From the cell containing the given text, extract its center point as [x, y] coordinate. 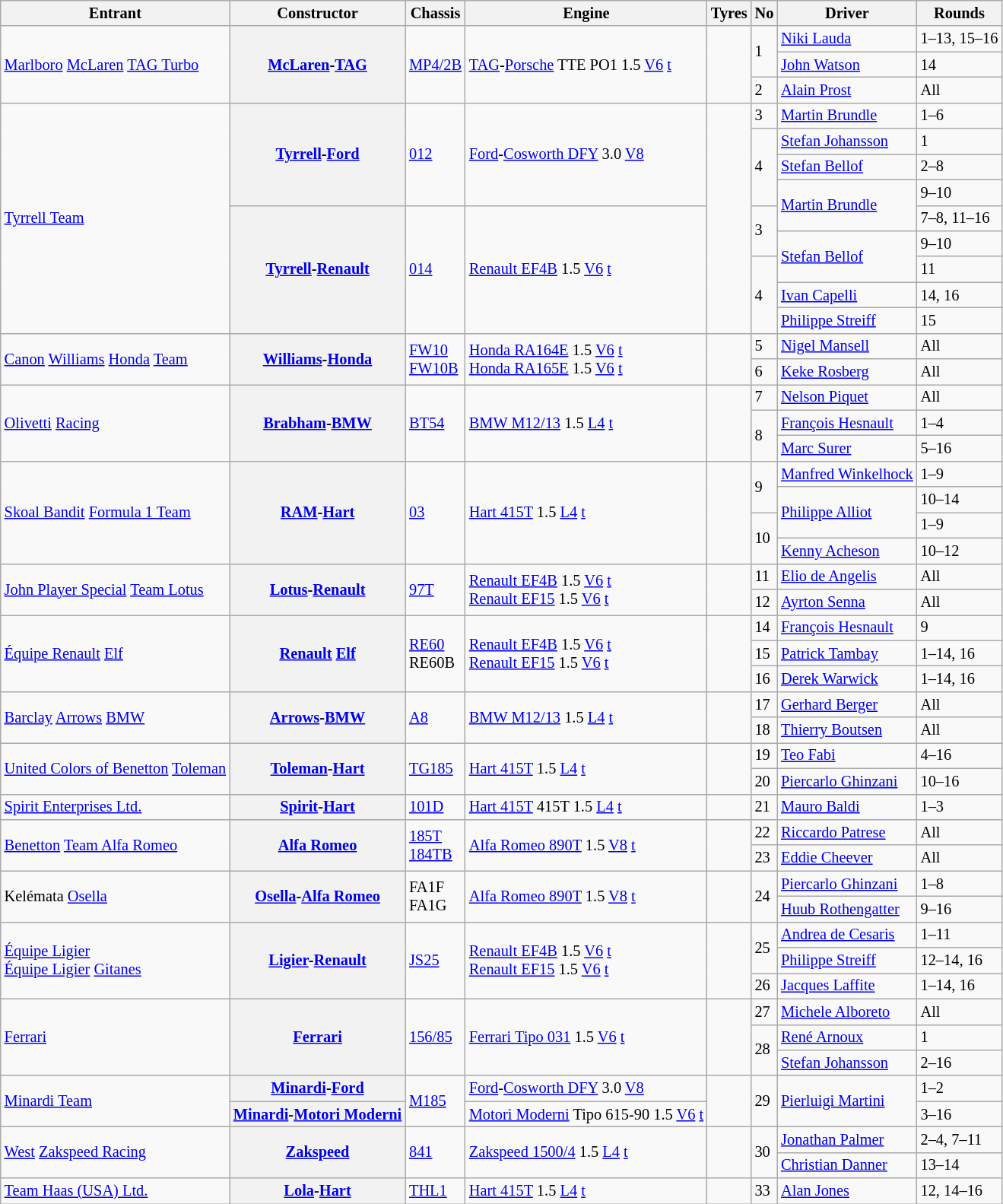
Tyrrell-Ford [318, 154]
18 [765, 730]
Zakspeed [318, 1152]
1–3 [960, 807]
TAG-Porsche TTE PO1 1.5 V6 t [586, 64]
2–16 [960, 1063]
Kelémata Osella [116, 896]
No [765, 13]
10–12 [960, 551]
7 [765, 397]
156/85 [435, 1037]
03 [435, 513]
Honda RA164E 1.5 V6 tHonda RA165E 1.5 V6 t [586, 359]
Jacques Laffite [847, 986]
1–2 [960, 1088]
René Arnoux [847, 1037]
Nigel Mansell [847, 346]
Jonathan Palmer [847, 1139]
Barclay Arrows BMW [116, 716]
Williams-Honda [318, 359]
Renault Elf [318, 653]
A8 [435, 716]
Arrows-BMW [318, 716]
Ivan Capelli [847, 295]
United Colors of Benetton Toleman [116, 768]
THL1 [435, 1191]
Lotus-Renault [318, 589]
Spirit Enterprises Ltd. [116, 807]
Motori Moderni Tipo 615-90 1.5 V6 t [586, 1114]
Andrea de Cesaris [847, 935]
6 [765, 372]
101D [435, 807]
Osella-Alfa Romeo [318, 896]
10–16 [960, 781]
McLaren-TAG [318, 64]
Tyres [729, 13]
97T [435, 589]
1–13, 15–16 [960, 39]
23 [765, 858]
Tyrrell Team [116, 218]
5–16 [960, 448]
Constructor [318, 13]
10 [765, 537]
Engine [586, 13]
17 [765, 704]
16 [765, 678]
Nelson Piquet [847, 397]
841 [435, 1152]
Ferrari Tipo 031 1.5 V6 t [586, 1037]
Toleman-Hart [318, 768]
3–16 [960, 1114]
Ligier-Renault [318, 960]
West Zakspeed Racing [116, 1152]
9–16 [960, 909]
Gerhard Berger [847, 704]
Alain Prost [847, 90]
20 [765, 781]
Spirit-Hart [318, 807]
Kenny Acheson [847, 551]
5 [765, 346]
John Watson [847, 65]
Marc Surer [847, 448]
012 [435, 154]
Philippe Alliot [847, 513]
RE60RE60B [435, 653]
Tyrrell-Renault [318, 269]
Canon Williams Honda Team [116, 359]
Minardi-Motori Moderni [318, 1114]
21 [765, 807]
Équipe Ligier Équipe Ligier Gitanes [116, 960]
Elio de Angelis [847, 577]
Skoal Bandit Formula 1 Team [116, 513]
19 [765, 755]
1–4 [960, 423]
Renault EF4B 1.5 V6 t [586, 269]
185T184TB [435, 844]
Huub Rothengatter [847, 909]
BT54 [435, 423]
Zakspeed 1500/4 1.5 L4 t [586, 1152]
Teo Fabi [847, 755]
MP4/2B [435, 64]
30 [765, 1152]
M185 [435, 1101]
Team Haas (USA) Ltd. [116, 1191]
Eddie Cheever [847, 858]
RAM-Hart [318, 513]
Manfred Winkelhock [847, 474]
Équipe Renault Elf [116, 653]
Thierry Boutsen [847, 730]
Mauro Baldi [847, 807]
Patrick Tambay [847, 653]
JS25 [435, 960]
Chassis [435, 13]
33 [765, 1191]
Alfa Romeo [318, 844]
Brabham-BMW [318, 423]
Hart 415T 415T 1.5 L4 t [586, 807]
2 [765, 90]
Riccardo Patrese [847, 832]
Marlboro McLaren TAG Turbo [116, 64]
2–4, 7–11 [960, 1139]
Minardi-Ford [318, 1088]
Rounds [960, 13]
Pierluigi Martini [847, 1101]
22 [765, 832]
8 [765, 435]
28 [765, 1050]
2–8 [960, 167]
7–8, 11–16 [960, 218]
014 [435, 269]
29 [765, 1101]
1–8 [960, 884]
24 [765, 896]
Minardi Team [116, 1101]
Michele Alboreto [847, 1012]
TG185 [435, 768]
Keke Rosberg [847, 372]
FW10FW10B [435, 359]
Benetton Team Alfa Romeo [116, 844]
12 [765, 602]
1–6 [960, 116]
14, 16 [960, 295]
4–16 [960, 755]
27 [765, 1012]
Olivetti Racing [116, 423]
Driver [847, 13]
Christian Danner [847, 1165]
13–14 [960, 1165]
FA1FFA1G [435, 896]
12, 14–16 [960, 1191]
1–11 [960, 935]
Niki Lauda [847, 39]
Alan Jones [847, 1191]
Derek Warwick [847, 678]
John Player Special Team Lotus [116, 589]
Entrant [116, 13]
25 [765, 948]
10–14 [960, 500]
Lola-Hart [318, 1191]
26 [765, 986]
12–14, 16 [960, 961]
Ayrton Senna [847, 602]
